Locate the cell with the specified text and output its (X, Y) center coordinate. 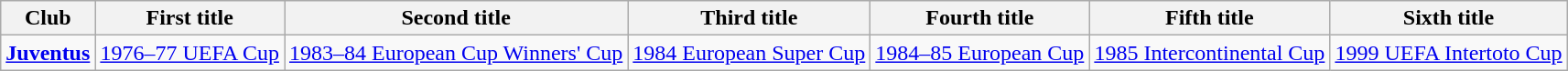
1984–85 European Cup (979, 53)
Fourth title (979, 18)
1976–77 UEFA Cup (190, 53)
1985 Intercontinental Cup (1210, 53)
1999 UEFA Intertoto Cup (1448, 53)
Sixth title (1448, 18)
1983–84 European Cup Winners' Cup (456, 53)
Second title (456, 18)
1984 European Super Cup (749, 53)
Club (48, 18)
First title (190, 18)
Fifth title (1210, 18)
Third title (749, 18)
Juventus (48, 53)
